Scan for the cell matching the given text and deliver its [x, y] coordinate at center. 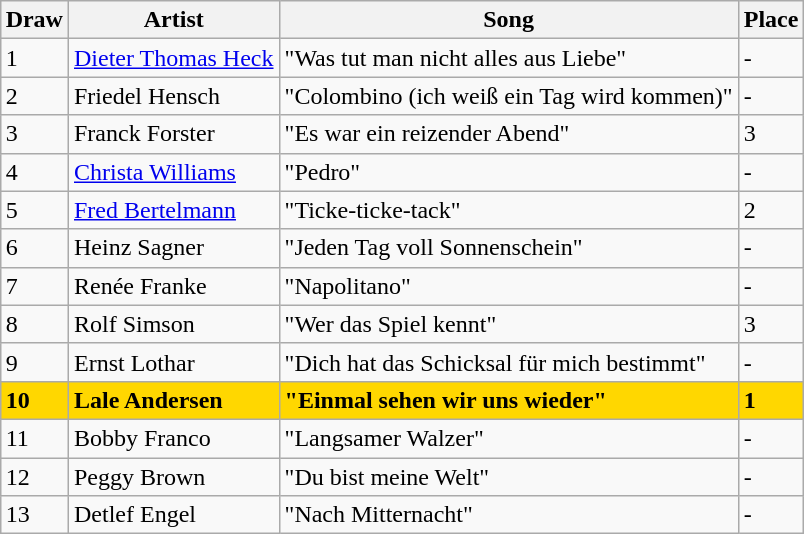
Rolf Simson [174, 324]
"Nach Mitternacht" [508, 515]
Place [771, 20]
"Jeden Tag voll Sonnenschein" [508, 248]
Song [508, 20]
9 [34, 362]
5 [34, 210]
"Pedro" [508, 172]
Peggy Brown [174, 477]
Bobby Franco [174, 438]
"Einmal sehen wir uns wieder" [508, 400]
"Was tut man nicht alles aus Liebe" [508, 58]
Ernst Lothar [174, 362]
"Langsamer Walzer" [508, 438]
Fred Bertelmann [174, 210]
"Ticke-ticke-tack" [508, 210]
Artist [174, 20]
Friedel Hensch [174, 96]
Heinz Sagner [174, 248]
12 [34, 477]
Detlef Engel [174, 515]
"Napolitano" [508, 286]
13 [34, 515]
Renée Franke [174, 286]
10 [34, 400]
Christa Williams [174, 172]
6 [34, 248]
8 [34, 324]
Dieter Thomas Heck [174, 58]
Draw [34, 20]
"Dich hat das Schicksal für mich bestimmt" [508, 362]
4 [34, 172]
"Wer das Spiel kennt" [508, 324]
Lale Andersen [174, 400]
"Colombino (ich weiß ein Tag wird kommen)" [508, 96]
"Es war ein reizender Abend" [508, 134]
11 [34, 438]
"Du bist meine Welt" [508, 477]
Franck Forster [174, 134]
7 [34, 286]
